Capture the cell that displays the provided text and extract its (X, Y) central coordinate. 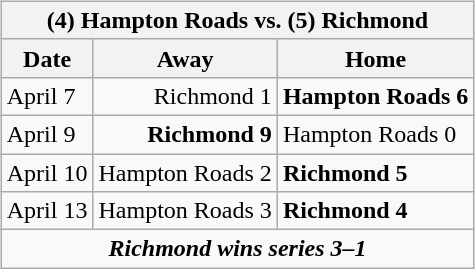
Richmond wins series 3–1 (238, 249)
Away (185, 58)
Date (47, 58)
Hampton Roads 6 (375, 96)
April 13 (47, 211)
Hampton Roads 0 (375, 134)
Home (375, 58)
Hampton Roads 2 (185, 173)
April 9 (47, 134)
Richmond 4 (375, 211)
Richmond 9 (185, 134)
April 7 (47, 96)
Richmond 5 (375, 173)
Hampton Roads 3 (185, 211)
April 10 (47, 173)
Richmond 1 (185, 96)
(4) Hampton Roads vs. (5) Richmond (238, 20)
